Scan for the cell matching the given text and deliver its [X, Y] coordinate at center. 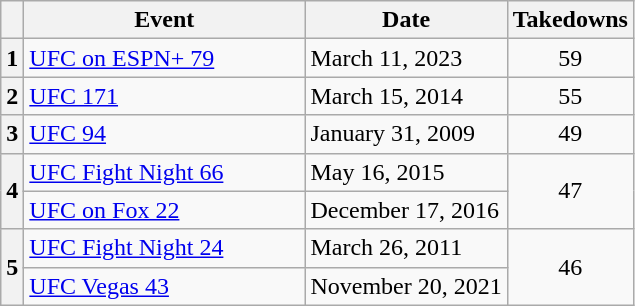
UFC on ESPN+ 79 [164, 58]
Event [164, 20]
2 [12, 96]
UFC on Fox 22 [164, 210]
Takedowns [570, 20]
November 20, 2021 [406, 286]
UFC Fight Night 24 [164, 248]
December 17, 2016 [406, 210]
46 [570, 267]
May 16, 2015 [406, 172]
UFC Fight Night 66 [164, 172]
March 11, 2023 [406, 58]
March 26, 2011 [406, 248]
4 [12, 191]
1 [12, 58]
49 [570, 134]
UFC Vegas 43 [164, 286]
3 [12, 134]
UFC 171 [164, 96]
59 [570, 58]
January 31, 2009 [406, 134]
Date [406, 20]
UFC 94 [164, 134]
5 [12, 267]
47 [570, 191]
55 [570, 96]
March 15, 2014 [406, 96]
